From the cell containing the given text, extract its center point as [x, y] coordinate. 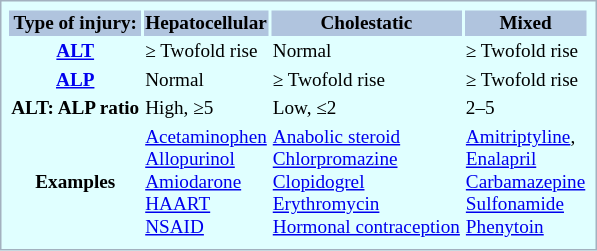
High, ≥5 [206, 109]
Low, ≤2 [366, 109]
Examples [76, 182]
ALT [76, 52]
2–5 [525, 109]
Hepatocellular [206, 23]
ALT: ALP ratio [76, 109]
Amitriptyline,EnalaprilCarbamazepineSulfonamidePhenytoin [525, 182]
Cholestatic [366, 23]
AcetaminophenAllopurinolAmiodaroneHAARTNSAID [206, 182]
Mixed [525, 23]
Type of injury: [76, 23]
Anabolic steroidChlorpromazineClopidogrelErythromycinHormonal contraception [366, 182]
ALP [76, 80]
